Search for the cell housing the specified text and yield its (x, y) center coordinate. 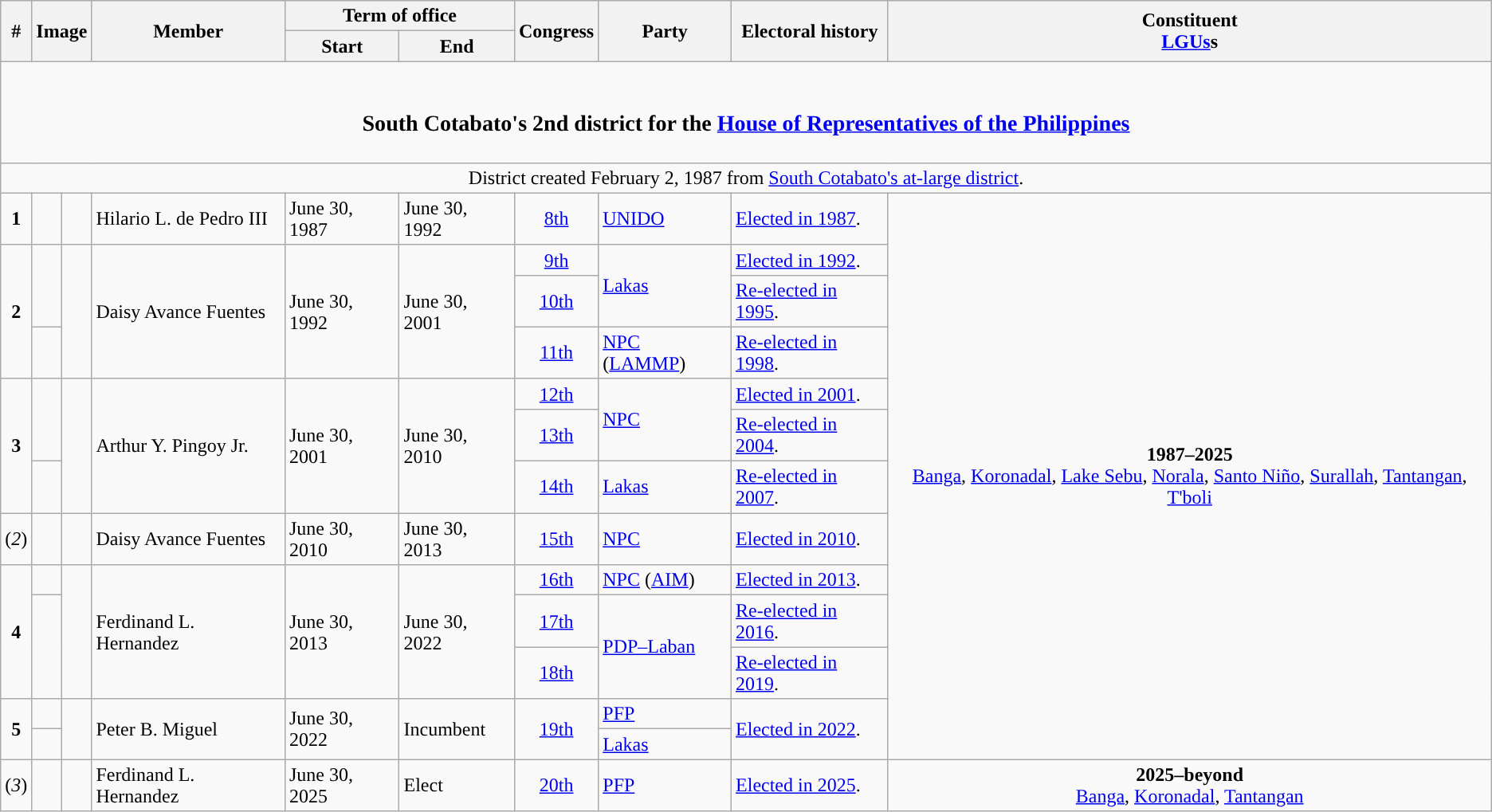
4 (16, 632)
1987–2025Banga, Koronadal, Lake Sebu, Norala, Santo Niño, Surallah, Tantangan, T'boli (1189, 477)
3 (16, 445)
2 (16, 312)
District created February 2, 1987 from South Cotabato's at-large district. (746, 178)
NPC (AIM) (665, 580)
Elected in 1987. (810, 218)
16th (556, 580)
Re-elected in 2019. (810, 673)
18th (556, 673)
Elect (457, 786)
1 (16, 218)
UNIDO (665, 218)
Party (665, 31)
Elected in 2022. (810, 729)
Member (188, 31)
Re-elected in 2007. (810, 488)
8th (556, 218)
Elected in 1992. (810, 260)
Elected in 2025. (810, 786)
9th (556, 260)
Incumbent (457, 729)
End (457, 46)
# (16, 31)
(3) (16, 786)
12th (556, 394)
Term of office (399, 16)
June 30, 2025 (342, 786)
NPC (LAMMP) (665, 352)
Congress (556, 31)
Electoral history (810, 31)
Elected in 2001. (810, 394)
14th (556, 488)
PDP–Laban (665, 647)
Re-elected in 1998. (810, 352)
June 30, 1987 (342, 218)
11th (556, 352)
5 (16, 729)
Image (62, 31)
Re-elected in 2016. (810, 622)
Start (342, 46)
Elected in 2013. (810, 580)
Hilario L. de Pedro III (188, 218)
20th (556, 786)
Re-elected in 2004. (810, 435)
ConstituentLGUss (1189, 31)
15th (556, 539)
South Cotabato's 2nd district for the House of Representatives of the Philippines (746, 112)
10th (556, 301)
(2) (16, 539)
Re-elected in 1995. (810, 301)
Peter B. Miguel (188, 729)
13th (556, 435)
17th (556, 622)
Elected in 2010. (810, 539)
2025–beyondBanga, Koronadal, Tantangan (1189, 786)
19th (556, 729)
Arthur Y. Pingoy Jr. (188, 445)
